Pinpoint the cell where the given text exists, returning its [X, Y] midpoint coordinate. 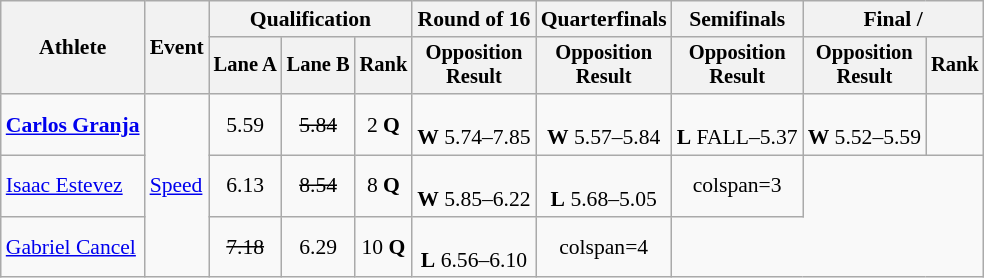
W 5.74–7.85 [474, 124]
2 Q [384, 124]
5.84 [318, 124]
Lane A [246, 66]
W 5.57–5.84 [604, 124]
10 Q [384, 248]
W 5.85–6.22 [474, 186]
colspan=3 [738, 186]
Speed [177, 186]
8 Q [384, 186]
Semifinals [738, 19]
Isaac Estevez [73, 186]
Round of 16 [474, 19]
L FALL–5.37 [738, 124]
6.29 [318, 248]
colspan=4 [604, 248]
L 6.56–6.10 [474, 248]
Gabriel Cancel [73, 248]
Athlete [73, 48]
8.54 [318, 186]
Quarterfinals [604, 19]
5.59 [246, 124]
7.18 [246, 248]
Lane B [318, 66]
Carlos Granja [73, 124]
W 5.52–5.59 [864, 124]
L 5.68–5.05 [604, 186]
6.13 [246, 186]
Event [177, 48]
Final / [894, 19]
Qualification [311, 19]
